Identify which cell holds the provided text, then report its [X, Y] central coordinate. 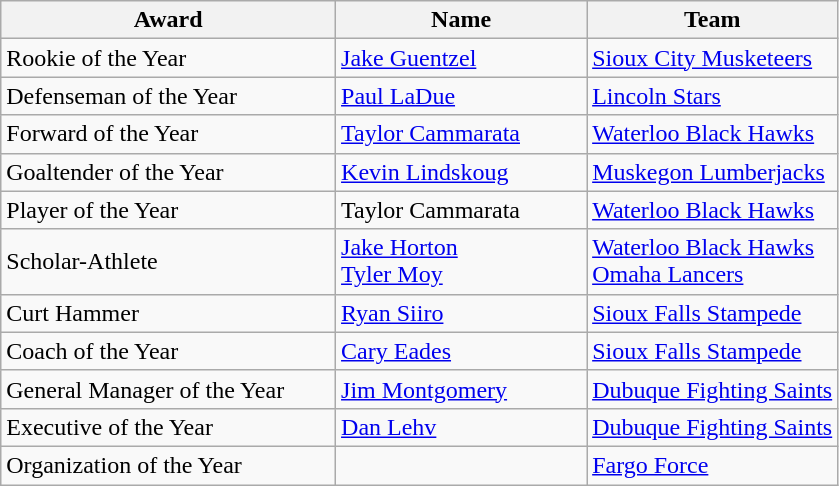
Curt Hammer [168, 313]
Executive of the Year [168, 427]
Dan Lehv [462, 427]
Jim Montgomery [462, 389]
Jake Guentzel [462, 58]
Ryan Siiro [462, 313]
Muskegon Lumberjacks [712, 172]
Kevin Lindskoug [462, 172]
Coach of the Year [168, 351]
Waterloo Black HawksOmaha Lancers [712, 262]
General Manager of the Year [168, 389]
Defenseman of the Year [168, 96]
Player of the Year [168, 210]
Cary Eades [462, 351]
Rookie of the Year [168, 58]
Sioux City Musketeers [712, 58]
Award [168, 20]
Name [462, 20]
Scholar-Athlete [168, 262]
Lincoln Stars [712, 96]
Forward of the Year [168, 134]
Fargo Force [712, 465]
Team [712, 20]
Jake HortonTyler Moy [462, 262]
Organization of the Year [168, 465]
Goaltender of the Year [168, 172]
Paul LaDue [462, 96]
